Identify which cell holds the provided text, then report its (X, Y) central coordinate. 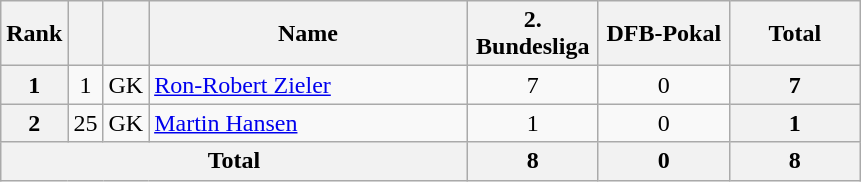
Ron-Robert Zieler (308, 85)
Martin Hansen (308, 123)
2 (34, 123)
DFB-Pokal (664, 34)
2. Bundesliga (532, 34)
Name (308, 34)
25 (86, 123)
Rank (34, 34)
